Return the (X, Y) coordinate for the center point of the cell that contains the specified text.  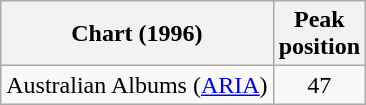
Australian Albums (ARIA) (137, 85)
Peakposition (319, 34)
Chart (1996) (137, 34)
47 (319, 85)
